From the cell containing the given text, extract its center point as (x, y) coordinate. 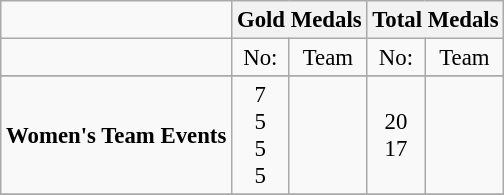
Gold Medals (300, 20)
20 17 (396, 136)
7 5 5 5 (260, 136)
Women's Team Events (116, 136)
Total Medals (436, 20)
